Pinpoint the cell where the given text exists, returning its [x, y] midpoint coordinate. 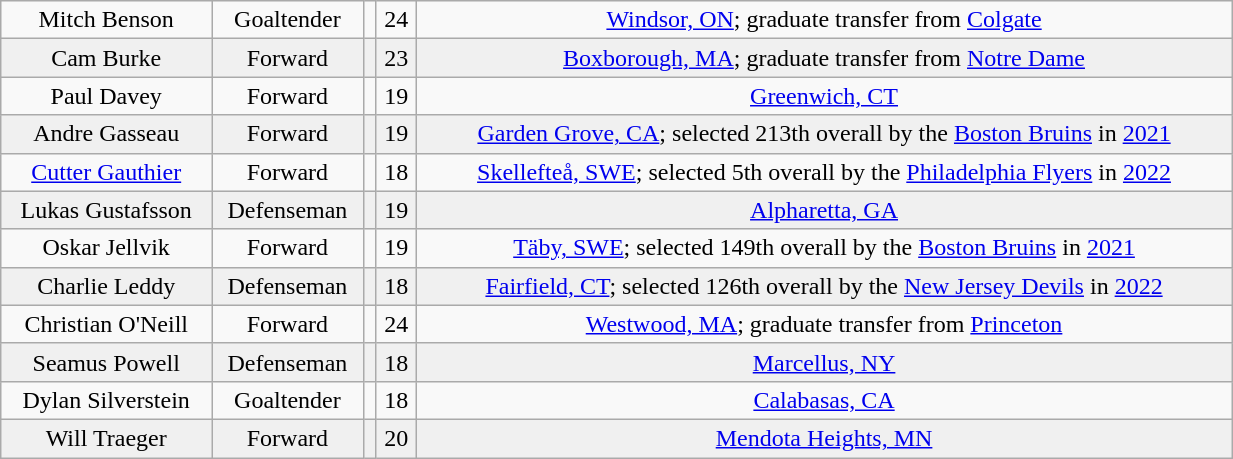
Greenwich, CT [824, 96]
Mendota Heights, MN [824, 438]
Windsor, ON; graduate transfer from Colgate [824, 20]
Dylan Silverstein [106, 400]
Alpharetta, GA [824, 210]
Paul Davey [106, 96]
Garden Grove, CA; selected 213th overall by the Boston Bruins in 2021 [824, 134]
Calabasas, CA [824, 400]
Oskar Jellvik [106, 248]
23 [396, 58]
Cutter Gauthier [106, 172]
Seamus Powell [106, 362]
Marcellus, NY [824, 362]
20 [396, 438]
Christian O'Neill [106, 324]
Westwood, MA; graduate transfer from Princeton [824, 324]
Cam Burke [106, 58]
Boxborough, MA; graduate transfer from Notre Dame [824, 58]
Lukas Gustafsson [106, 210]
Fairfield, CT; selected 126th overall by the New Jersey Devils in 2022 [824, 286]
Charlie Leddy [106, 286]
Will Traeger [106, 438]
Täby, SWE; selected 149th overall by the Boston Bruins in 2021 [824, 248]
Andre Gasseau [106, 134]
Skellefteå, SWE; selected 5th overall by the Philadelphia Flyers in 2022 [824, 172]
Mitch Benson [106, 20]
